Extract the (x, y) coordinate from the center of the cell holding the provided text.  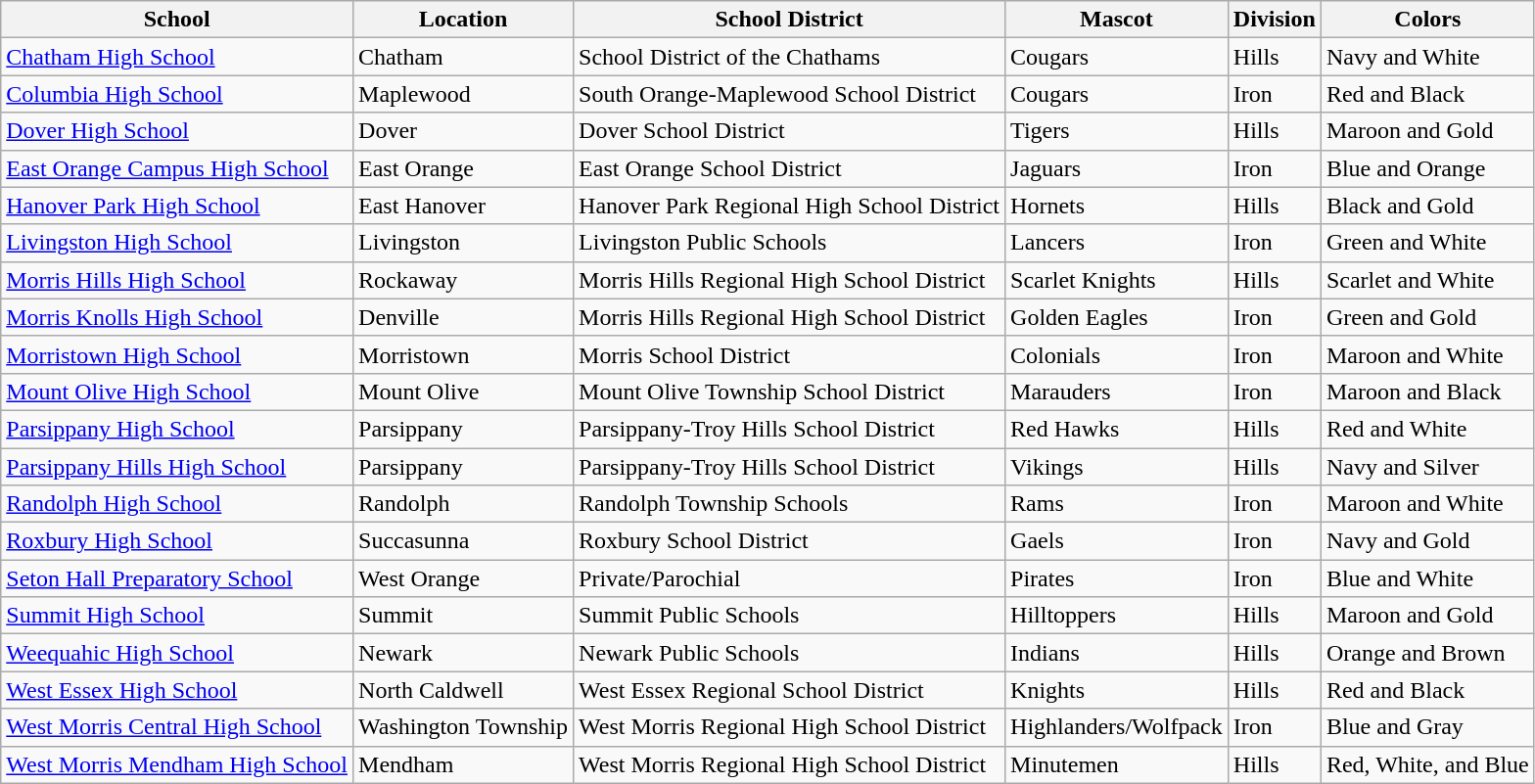
East Orange School District (789, 168)
Highlanders/Wolfpack (1117, 727)
Weequahic High School (177, 653)
Marauders (1117, 392)
Blue and White (1427, 578)
Hilltoppers (1117, 616)
Private/Parochial (789, 578)
Location (464, 20)
Rockaway (464, 280)
Indians (1117, 653)
Vikings (1117, 467)
Columbia High School (177, 94)
Summit High School (177, 616)
Colors (1427, 20)
Maroon and Black (1427, 392)
Minutemen (1117, 764)
Golden Eagles (1117, 317)
East Orange Campus High School (177, 168)
Morris Knolls High School (177, 317)
Red, White, and Blue (1427, 764)
Randolph High School (177, 504)
Summit Public Schools (789, 616)
Navy and Silver (1427, 467)
Tigers (1117, 131)
Blue and Gray (1427, 727)
South Orange-Maplewood School District (789, 94)
Hanover Park High School (177, 206)
Newark Public Schools (789, 653)
Mascot (1117, 20)
Navy and Gold (1427, 541)
School District of the Chathams (789, 57)
Roxbury School District (789, 541)
Washington Township (464, 727)
Newark (464, 653)
Hanover Park Regional High School District (789, 206)
Morris Hills High School (177, 280)
West Morris Central High School (177, 727)
Red Hawks (1117, 429)
Division (1275, 20)
Randolph (464, 504)
Lancers (1117, 243)
Morris School District (789, 354)
West Essex High School (177, 690)
Jaguars (1117, 168)
Hornets (1117, 206)
Gaels (1117, 541)
Maplewood (464, 94)
Scarlet and White (1427, 280)
Chatham High School (177, 57)
Mount Olive (464, 392)
Randolph Township Schools (789, 504)
Scarlet Knights (1117, 280)
School (177, 20)
Morristown High School (177, 354)
Pirates (1117, 578)
Parsippany High School (177, 429)
Livingston High School (177, 243)
East Hanover (464, 206)
Green and White (1427, 243)
Chatham (464, 57)
Knights (1117, 690)
Dover School District (789, 131)
Dover High School (177, 131)
Mendham (464, 764)
Rams (1117, 504)
East Orange (464, 168)
Black and Gold (1427, 206)
West Morris Mendham High School (177, 764)
School District (789, 20)
Orange and Brown (1427, 653)
Red and White (1427, 429)
Summit (464, 616)
Dover (464, 131)
Morristown (464, 354)
Green and Gold (1427, 317)
Livingston Public Schools (789, 243)
Navy and White (1427, 57)
North Caldwell (464, 690)
Roxbury High School (177, 541)
Denville (464, 317)
West Orange (464, 578)
Mount Olive High School (177, 392)
Colonials (1117, 354)
Mount Olive Township School District (789, 392)
West Essex Regional School District (789, 690)
Blue and Orange (1427, 168)
Parsippany Hills High School (177, 467)
Succasunna (464, 541)
Livingston (464, 243)
Seton Hall Preparatory School (177, 578)
